Pinpoint the cell where the given text exists, returning its (x, y) midpoint coordinate. 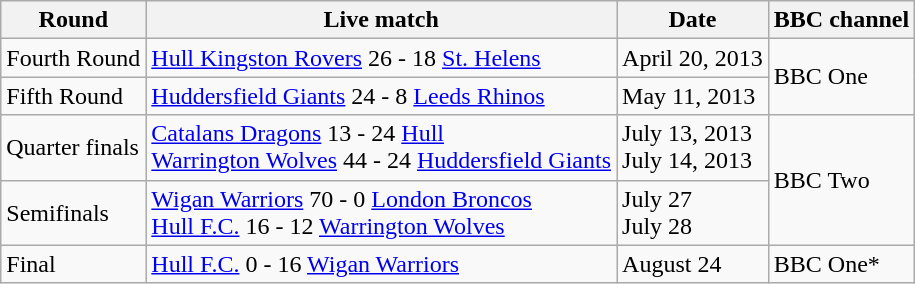
May 11, 2013 (693, 96)
July 13, 2013July 14, 2013 (693, 148)
BBC One* (841, 264)
Semifinals (74, 212)
April 20, 2013 (693, 58)
August 24 (693, 264)
Huddersfield Giants 24 - 8 Leeds Rhinos (382, 96)
Quarter finals (74, 148)
Catalans Dragons 13 - 24 HullWarrington Wolves 44 - 24 Huddersfield Giants (382, 148)
Round (74, 20)
Hull Kingston Rovers 26 - 18 St. Helens (382, 58)
Wigan Warriors 70 - 0 London BroncosHull F.C. 16 - 12 Warrington Wolves (382, 212)
Live match (382, 20)
July 27July 28 (693, 212)
Fifth Round (74, 96)
Date (693, 20)
BBC One (841, 77)
BBC channel (841, 20)
Fourth Round (74, 58)
BBC Two (841, 180)
Hull F.C. 0 - 16 Wigan Warriors (382, 264)
Final (74, 264)
